Find where the given text appears and provide that cell's center as (X, Y) coordinate. 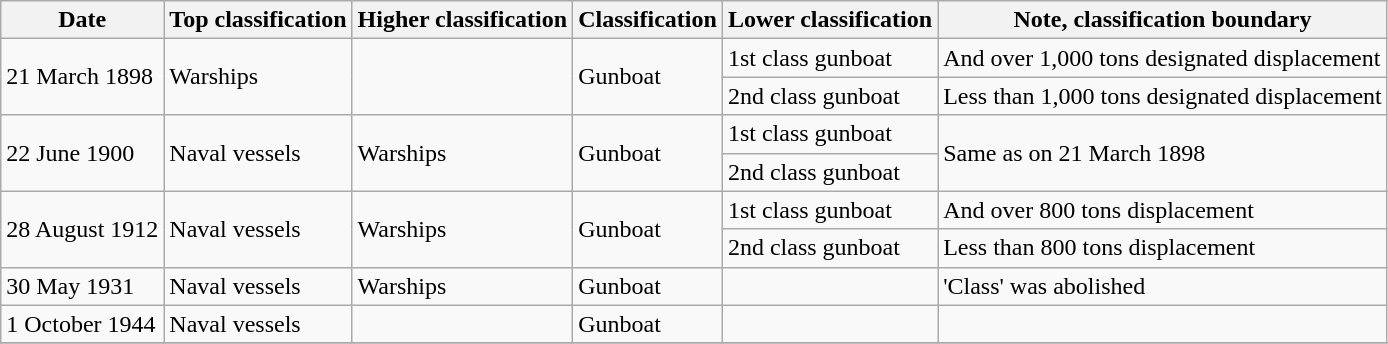
22 June 1900 (82, 153)
Less than 1,000 tons designated displacement (1163, 96)
And over 800 tons displacement (1163, 210)
Higher classification (462, 20)
Lower classification (830, 20)
And over 1,000 tons designated displacement (1163, 58)
Top classification (258, 20)
28 August 1912 (82, 229)
'Class' was abolished (1163, 286)
Classification (648, 20)
Less than 800 tons displacement (1163, 248)
Date (82, 20)
Same as on 21 March 1898 (1163, 153)
Note, classification boundary (1163, 20)
30 May 1931 (82, 286)
1 October 1944 (82, 324)
21 March 1898 (82, 77)
